Find where the given text appears and provide that cell's center as (x, y) coordinate. 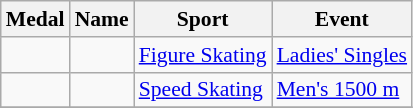
Ladies' Singles (342, 55)
Event (342, 19)
Figure Skating (203, 55)
Men's 1500 m (342, 90)
Medal (36, 19)
Sport (203, 19)
Speed Skating (203, 90)
Name (102, 19)
